Detect which cell encompasses the target text, then output its (X, Y) center coordinate. 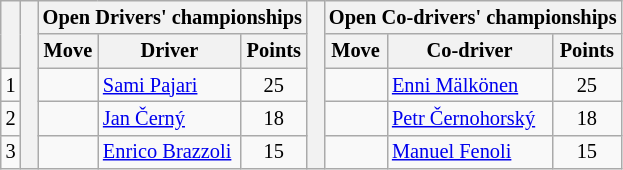
Petr Černohorský (470, 118)
Open Co-drivers' championships (472, 17)
Co-driver (470, 51)
1 (11, 85)
Manuel Fenoli (470, 152)
Jan Černý (170, 118)
Sami Pajari (170, 85)
Open Drivers' championships (172, 17)
Enrico Brazzoli (170, 152)
2 (11, 118)
3 (11, 152)
Enni Mälkönen (470, 85)
Driver (170, 51)
